Capture the cell that displays the provided text and extract its [x, y] central coordinate. 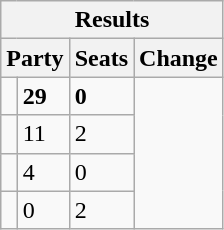
Results [112, 20]
Seats [101, 58]
29 [43, 96]
4 [43, 172]
Party [35, 58]
Change [179, 58]
11 [43, 134]
